Extract the [x, y] coordinate from the center of the cell holding the provided text.  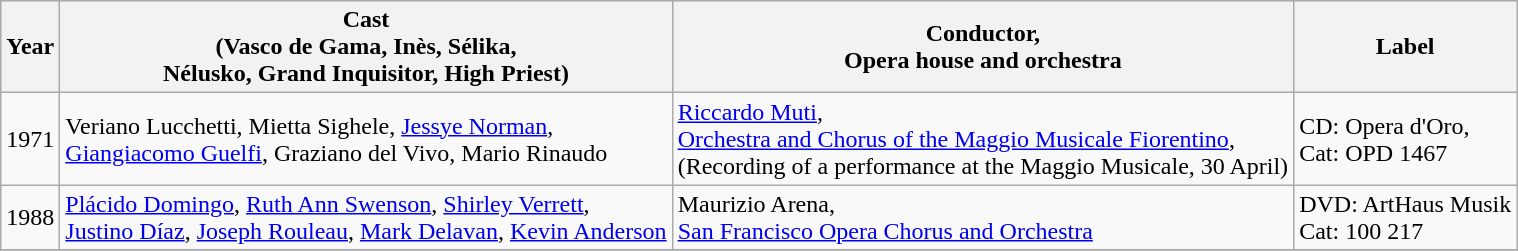
Conductor,Opera house and orchestra [983, 47]
Plácido Domingo, Ruth Ann Swenson, Shirley Verrett,Justino Díaz, Joseph Rouleau, Mark Delavan, Kevin Anderson [366, 218]
1988 [30, 218]
Cast(Vasco de Gama, Inès, Sélika,Nélusko, Grand Inquisitor, High Priest) [366, 47]
Year [30, 47]
1971 [30, 139]
Veriano Lucchetti, Mietta Sighele, Jessye Norman,Giangiacomo Guelfi, Graziano del Vivo, Mario Rinaudo [366, 139]
Maurizio Arena, San Francisco Opera Chorus and Orchestra [983, 218]
Riccardo Muti, Orchestra and Chorus of the Maggio Musicale Fiorentino,(Recording of a performance at the Maggio Musicale, 30 April) [983, 139]
Label [1406, 47]
CD: Opera d'Oro,Cat: OPD 1467 [1406, 139]
DVD: ArtHaus MusikCat: 100 217 [1406, 218]
